Return the [X, Y] coordinate for the center point of the cell that contains the specified text.  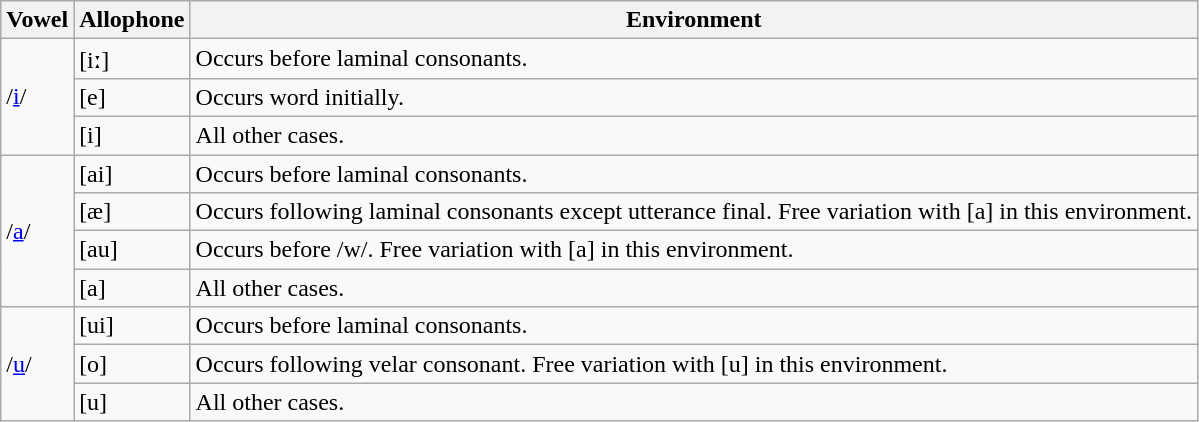
Allophone [132, 20]
Occurs following velar consonant. Free variation with [u] in this environment. [694, 364]
Occurs before /w/. Free variation with [a] in this environment. [694, 250]
[o] [132, 364]
[æ] [132, 212]
Occurs following laminal consonants except utterance final. Free variation with [a] in this environment. [694, 212]
Vowel [38, 20]
[a] [132, 288]
/i/ [38, 97]
[i] [132, 135]
Occurs word initially. [694, 97]
/u/ [38, 364]
[ui] [132, 326]
[e] [132, 97]
[ai] [132, 173]
Environment [694, 20]
[u] [132, 402]
[au] [132, 250]
/a/ [38, 230]
[iː] [132, 59]
